Scan for the cell matching the given text and deliver its [X, Y] coordinate at center. 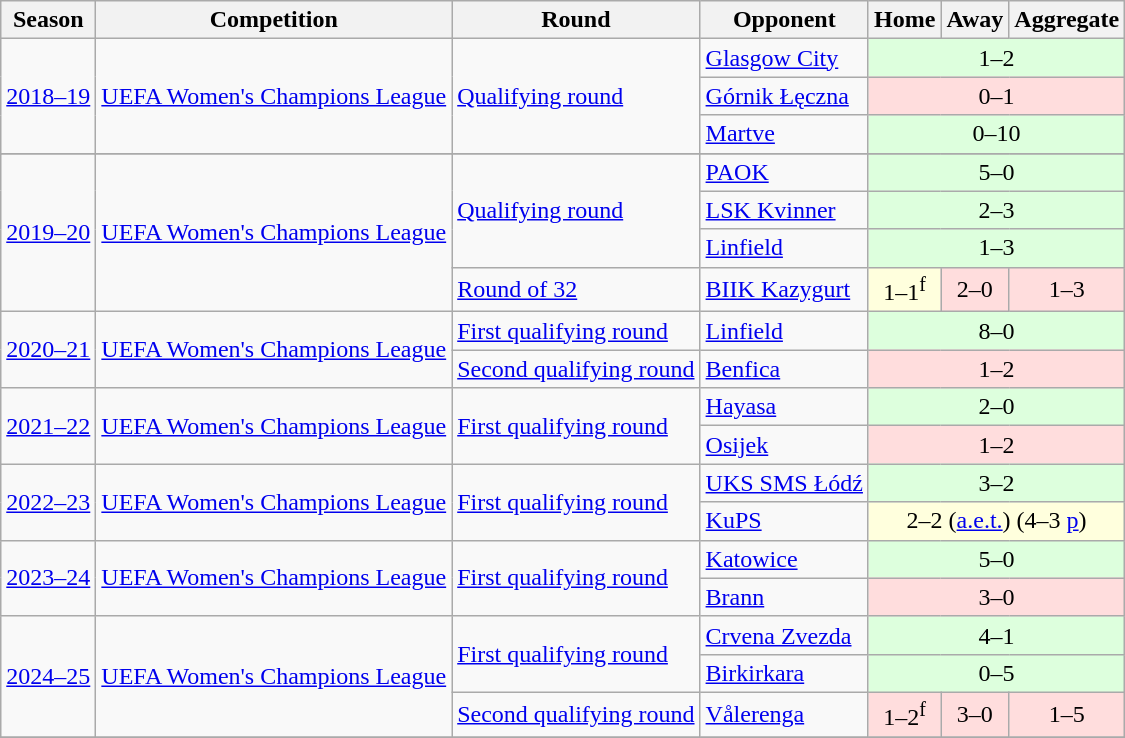
Opponent [784, 20]
0–10 [996, 134]
2021–22 [48, 426]
BIIK Kazygurt [784, 290]
2020–21 [48, 350]
KuPS [784, 521]
Benfica [784, 369]
2–2 (a.e.t.) (4–3 p) [996, 521]
2018–19 [48, 96]
3–2 [996, 483]
Katowice [784, 559]
0–5 [996, 673]
Competition [274, 20]
Górnik Łęczna [784, 96]
Hayasa [784, 407]
UKS SMS Łódź [784, 483]
1–5 [1067, 714]
Martve [784, 134]
Osijek [784, 445]
1–2f [904, 714]
2024–25 [48, 676]
Vålerenga [784, 714]
PAOK [784, 172]
Season [48, 20]
1–1f [904, 290]
Round of 32 [576, 290]
2–3 [996, 210]
Home [904, 20]
Away [975, 20]
0–1 [996, 96]
2022–23 [48, 502]
4–1 [996, 635]
2023–24 [48, 578]
Birkirkara [784, 673]
LSK Kvinner [784, 210]
Glasgow City [784, 58]
Brann [784, 597]
8–0 [996, 331]
Crvena Zvezda [784, 635]
2019–20 [48, 232]
Aggregate [1067, 20]
Round [576, 20]
